Detect which cell encompasses the target text, then output its [X, Y] center coordinate. 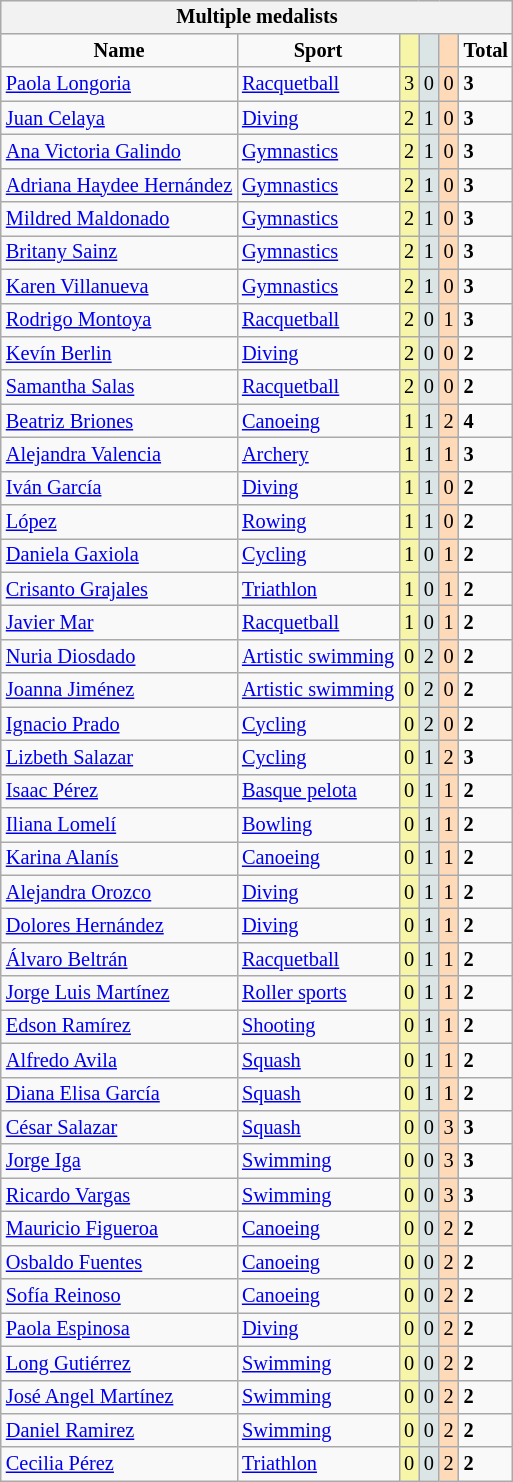
López [119, 522]
Dolores Hernández [119, 926]
Álvaro Beltrán [119, 960]
Nuria Diosdado [119, 657]
Cecilia Pérez [119, 1464]
Name [119, 51]
Edson Ramírez [119, 1027]
Long Gutiérrez [119, 1363]
Jorge Luis Martínez [119, 993]
Kevín Berlin [119, 354]
Joanna Jiménez [119, 690]
Archery [318, 455]
Rowing [318, 522]
Javier Mar [119, 623]
Iliana Lomelí [119, 825]
Beatriz Briones [119, 421]
Karina Alanís [119, 859]
Osbaldo Fuentes [119, 1262]
Sport [318, 51]
Paola Longoria [119, 84]
Britany Sainz [119, 253]
Juan Celaya [119, 118]
Bowling [318, 825]
Daniela Gaxiola [119, 556]
Mauricio Figueroa [119, 1229]
Diana Elisa García [119, 1094]
Jorge Iga [119, 1161]
Ana Victoria Galindo [119, 152]
Isaac Pérez [119, 791]
Paola Espinosa [119, 1330]
Rodrigo Montoya [119, 320]
Basque pelota [318, 791]
Alejandra Valencia [119, 455]
Alejandra Orozco [119, 892]
Crisanto Grajales [119, 589]
César Salazar [119, 1128]
Lizbeth Salazar [119, 758]
Sofía Reinoso [119, 1296]
Multiple medalists [257, 17]
4 [486, 421]
Total [486, 51]
Iván García [119, 488]
Alfredo Avila [119, 1060]
Adriana Haydee Hernández [119, 185]
Roller sports [318, 993]
Karen Villanueva [119, 286]
Mildred Maldonado [119, 219]
Daniel Ramirez [119, 1431]
José Angel Martínez [119, 1397]
Shooting [318, 1027]
Ricardo Vargas [119, 1195]
Ignacio Prado [119, 724]
Samantha Salas [119, 387]
